Locate the cell with the specified text and output its (x, y) center coordinate. 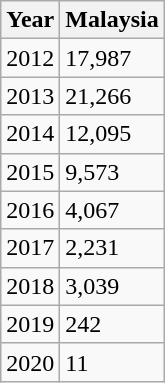
Year (30, 20)
2017 (30, 248)
3,039 (112, 286)
2016 (30, 210)
17,987 (112, 58)
2012 (30, 58)
242 (112, 324)
2019 (30, 324)
4,067 (112, 210)
2014 (30, 134)
21,266 (112, 96)
2013 (30, 96)
9,573 (112, 172)
2,231 (112, 248)
2018 (30, 286)
2015 (30, 172)
11 (112, 362)
2020 (30, 362)
Malaysia (112, 20)
12,095 (112, 134)
